Return the [x, y] coordinate for the center point of the cell that contains the specified text.  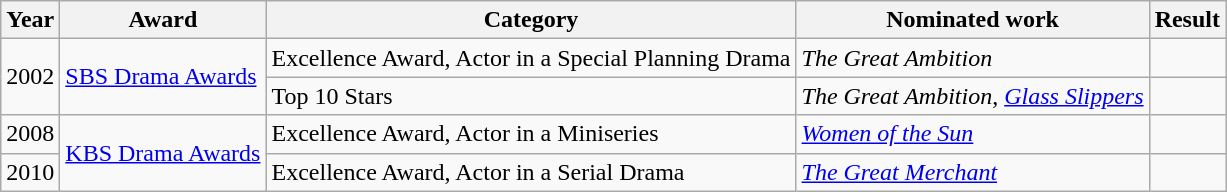
Excellence Award, Actor in a Special Planning Drama [531, 58]
Award [163, 20]
Category [531, 20]
SBS Drama Awards [163, 77]
Women of the Sun [972, 134]
Excellence Award, Actor in a Serial Drama [531, 172]
Excellence Award, Actor in a Miniseries [531, 134]
KBS Drama Awards [163, 153]
The Great Ambition [972, 58]
Year [30, 20]
Result [1187, 20]
Nominated work [972, 20]
2010 [30, 172]
2008 [30, 134]
The Great Ambition, Glass Slippers [972, 96]
The Great Merchant [972, 172]
Top 10 Stars [531, 96]
2002 [30, 77]
